Capture the cell that displays the provided text and extract its [x, y] central coordinate. 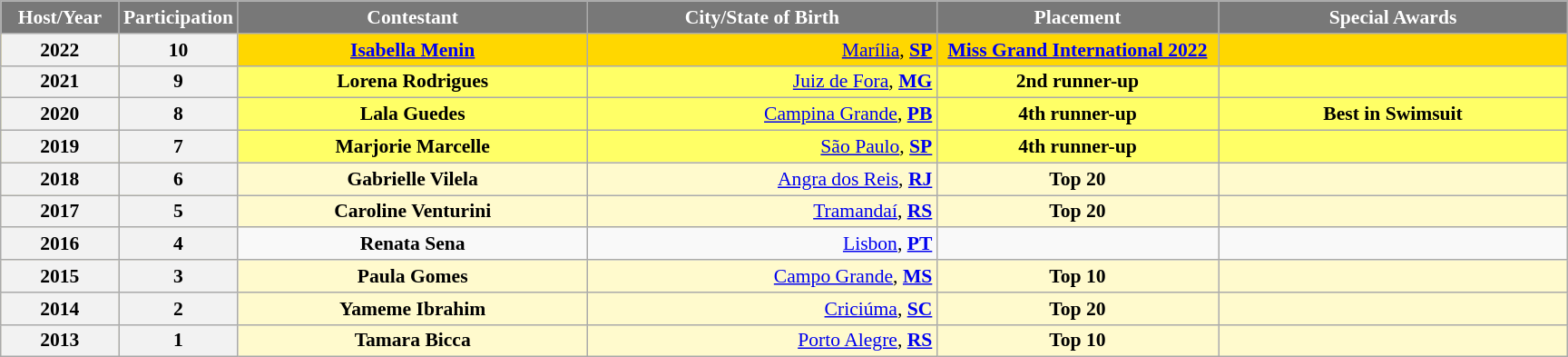
2016 [60, 244]
2022 [60, 50]
2021 [60, 82]
Criciúma, SC [762, 309]
Porto Alegre, RS [762, 341]
2017 [60, 212]
Miss Grand International 2022 [1077, 50]
Marília, SP [762, 50]
Juiz de Fora, MG [762, 82]
Tamara Bicca [412, 341]
Gabrielle Vilela [412, 179]
2014 [60, 309]
Lala Guedes [412, 114]
2019 [60, 147]
Campina Grande, PB [762, 114]
City/State of Birth [762, 17]
Caroline Venturini [412, 212]
Best in Swimsuit [1392, 114]
2018 [60, 179]
2nd runner-up [1077, 82]
Renata Sena [412, 244]
Angra dos Reis, RJ [762, 179]
Marjorie Marcelle [412, 147]
5 [178, 212]
6 [178, 179]
2 [178, 309]
9 [178, 82]
2013 [60, 341]
Lorena Rodrigues [412, 82]
2015 [60, 276]
Special Awards [1392, 17]
7 [178, 147]
2020 [60, 114]
São Paulo, SP [762, 147]
8 [178, 114]
10 [178, 50]
Lisbon, PT [762, 244]
Isabella Menin [412, 50]
Yameme Ibrahim [412, 309]
Tramandaí, RS [762, 212]
4 [178, 244]
1 [178, 341]
Campo Grande, MS [762, 276]
Paula Gomes [412, 276]
Host/Year [60, 17]
Contestant [412, 17]
Participation [178, 17]
3 [178, 276]
Placement [1077, 17]
